Determine the (x, y) coordinate at the center of the cell enclosing the given text.  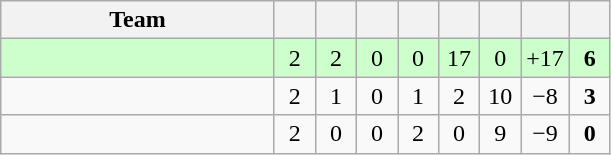
Team (138, 20)
+17 (546, 58)
3 (590, 96)
6 (590, 58)
−9 (546, 134)
10 (500, 96)
−8 (546, 96)
9 (500, 134)
17 (460, 58)
